Identify which cell holds the provided text, then report its (x, y) central coordinate. 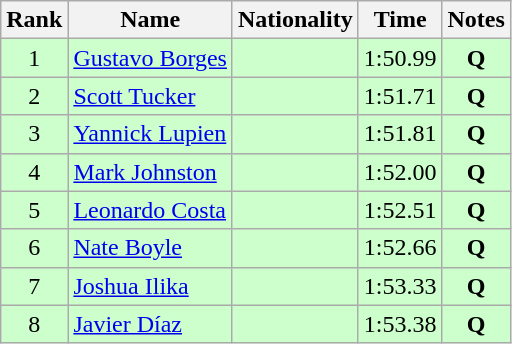
Scott Tucker (150, 96)
1:53.33 (400, 286)
1:53.38 (400, 324)
4 (34, 172)
1:51.71 (400, 96)
Nate Boyle (150, 248)
Gustavo Borges (150, 58)
1:50.99 (400, 58)
Notes (476, 20)
7 (34, 286)
1:52.00 (400, 172)
5 (34, 210)
1:51.81 (400, 134)
Javier Díaz (150, 324)
2 (34, 96)
Leonardo Costa (150, 210)
Joshua Ilika (150, 286)
1:52.51 (400, 210)
6 (34, 248)
Time (400, 20)
Nationality (295, 20)
Mark Johnston (150, 172)
Name (150, 20)
3 (34, 134)
1 (34, 58)
Rank (34, 20)
8 (34, 324)
Yannick Lupien (150, 134)
1:52.66 (400, 248)
